From the cell containing the given text, extract its center point as (X, Y) coordinate. 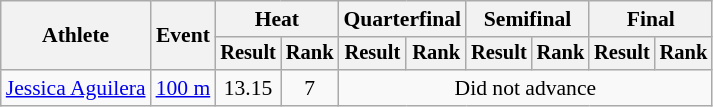
7 (310, 88)
Quarterfinal (402, 19)
13.15 (248, 88)
Jessica Aguilera (76, 88)
Did not advance (525, 88)
100 m (184, 88)
Event (184, 36)
Semifinal (528, 19)
Final (650, 19)
Athlete (76, 36)
Heat (276, 19)
